Search for the cell housing the specified text and yield its [X, Y] center coordinate. 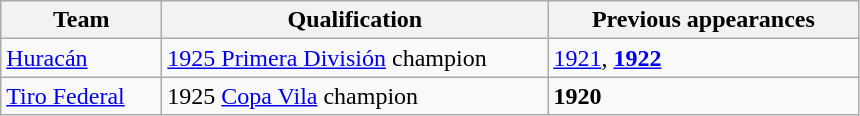
Qualification [355, 20]
1920 [704, 96]
1925 Copa Vila champion [355, 96]
Team [82, 20]
Huracán [82, 58]
1925 Primera División champion [355, 58]
1921, 1922 [704, 58]
Tiro Federal [82, 96]
Previous appearances [704, 20]
